Output the [X, Y] coordinate of the center of the cell containing the given text.  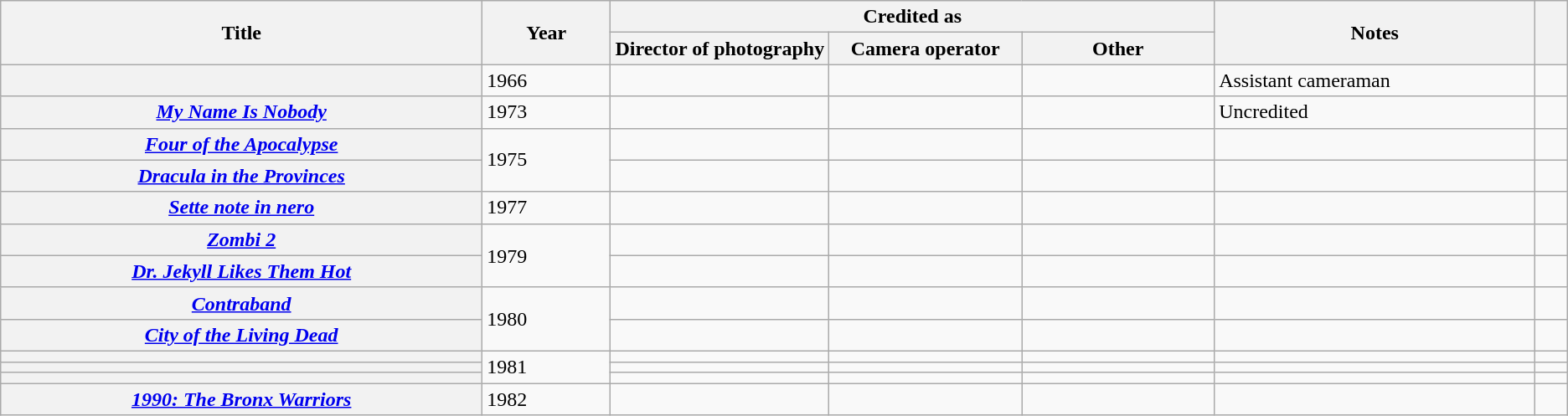
1966 [546, 80]
Notes [1375, 33]
1980 [546, 319]
Dr. Jekyll Likes Them Hot [241, 271]
1990: The Bronx Warriors [241, 399]
Contraband [241, 303]
Assistant cameraman [1375, 80]
Camera operator [926, 49]
Dracula in the Provinces [241, 176]
Uncredited [1375, 112]
Four of the Apocalypse [241, 144]
1973 [546, 112]
1979 [546, 255]
1981 [546, 367]
Credited as [913, 17]
Title [241, 33]
My Name Is Nobody [241, 112]
City of the Living Dead [241, 335]
1982 [546, 399]
Year [546, 33]
1975 [546, 160]
Director of photography [720, 49]
Other [1118, 49]
Zombi 2 [241, 239]
Sette note in nero [241, 208]
1977 [546, 208]
